From the cell containing the given text, extract its center point as (x, y) coordinate. 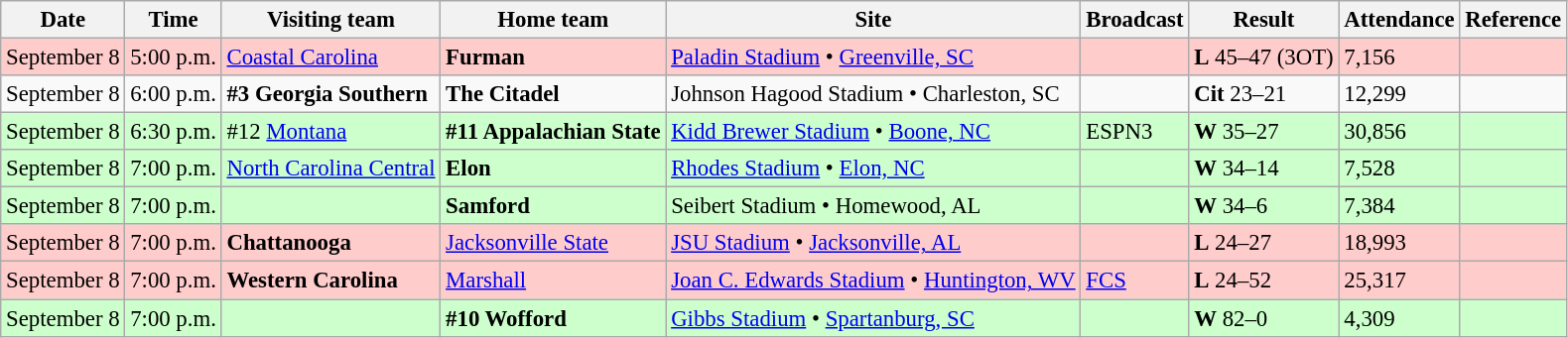
Date (64, 20)
30,856 (1399, 132)
Reference (1513, 20)
W 82–0 (1264, 318)
L 45–47 (3OT) (1264, 57)
25,317 (1399, 281)
Seibert Stadium • Homewood, AL (873, 206)
Elon (554, 169)
W 34–6 (1264, 206)
Visiting team (331, 20)
4,309 (1399, 318)
Kidd Brewer Stadium • Boone, NC (873, 132)
#12 Montana (331, 132)
Result (1264, 20)
The Citadel (554, 94)
W 34–14 (1264, 169)
Site (873, 20)
18,993 (1399, 243)
Time (173, 20)
6:30 p.m. (173, 132)
#11 Appalachian State (554, 132)
L 24–52 (1264, 281)
#3 Georgia Southern (331, 94)
Home team (554, 20)
6:00 p.m. (173, 94)
Gibbs Stadium • Spartanburg, SC (873, 318)
7,528 (1399, 169)
#10 Wofford (554, 318)
Cit 23–21 (1264, 94)
Rhodes Stadium • Elon, NC (873, 169)
ESPN3 (1135, 132)
7,156 (1399, 57)
12,299 (1399, 94)
Johnson Hagood Stadium • Charleston, SC (873, 94)
L 24–27 (1264, 243)
Marshall (554, 281)
Western Carolina (331, 281)
Furman (554, 57)
5:00 p.m. (173, 57)
Samford (554, 206)
Coastal Carolina (331, 57)
Chattanooga (331, 243)
7,384 (1399, 206)
JSU Stadium • Jacksonville, AL (873, 243)
FCS (1135, 281)
Paladin Stadium • Greenville, SC (873, 57)
Broadcast (1135, 20)
North Carolina Central (331, 169)
Attendance (1399, 20)
Jacksonville State (554, 243)
W 35–27 (1264, 132)
Joan C. Edwards Stadium • Huntington, WV (873, 281)
